Output the (X, Y) coordinate of the center of the cell containing the given text.  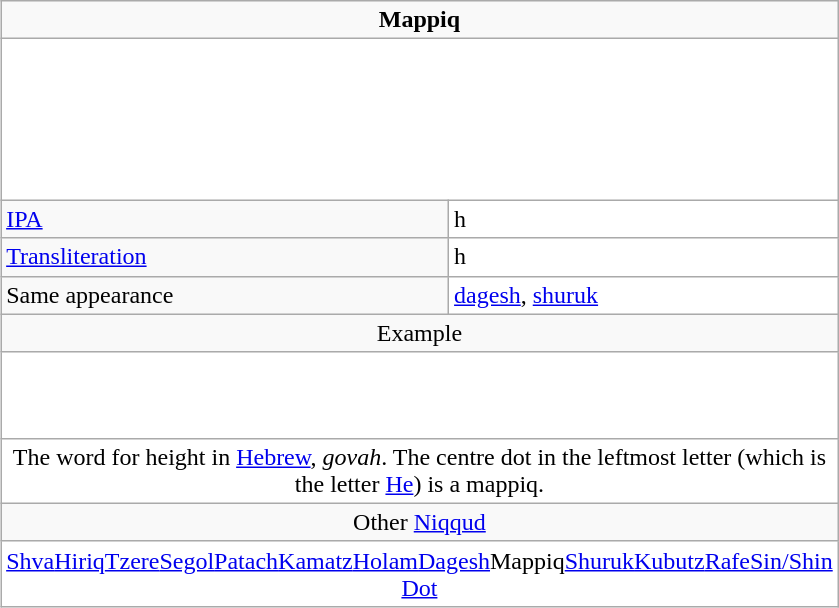
dagesh, shuruk (644, 295)
The word for height in Hebrew, govah. The centre dot in the leftmost letter (which is the letter He) is a mappiq. (420, 470)
Other Niqqud (420, 522)
ShvaHiriqTzereSegolPatachKamatzHolamDageshMappiqShurukKubutzRafeSin/Shin Dot (420, 574)
Transliteration (225, 257)
Mappiq (420, 20)
Example (420, 333)
IPA (225, 219)
Same appearance (225, 295)
